Locate the cell with the specified text and output its (X, Y) center coordinate. 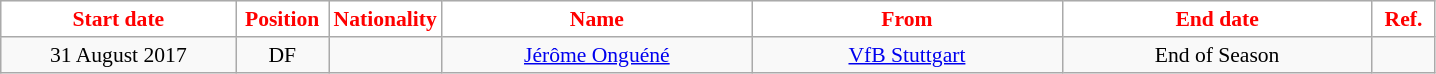
31 August 2017 (118, 55)
Ref. (1404, 19)
End of Season (1217, 55)
VfB Stuttgart (907, 55)
End date (1217, 19)
DF (282, 55)
Jérôme Onguéné (597, 55)
Nationality (384, 19)
Start date (118, 19)
From (907, 19)
Name (597, 19)
Position (282, 19)
